Identify which cell holds the provided text, then report its [x, y] central coordinate. 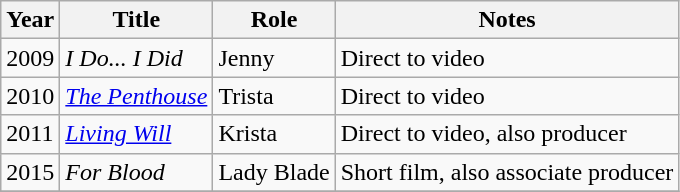
Direct to video, also producer [507, 134]
Role [274, 20]
Title [136, 20]
Short film, also associate producer [507, 172]
Krista [274, 134]
Living Will [136, 134]
2011 [30, 134]
Trista [274, 96]
Lady Blade [274, 172]
For Blood [136, 172]
Notes [507, 20]
2010 [30, 96]
2015 [30, 172]
2009 [30, 58]
Year [30, 20]
I Do... I Did [136, 58]
The Penthouse [136, 96]
Jenny [274, 58]
